Capture the cell that displays the provided text and extract its [x, y] central coordinate. 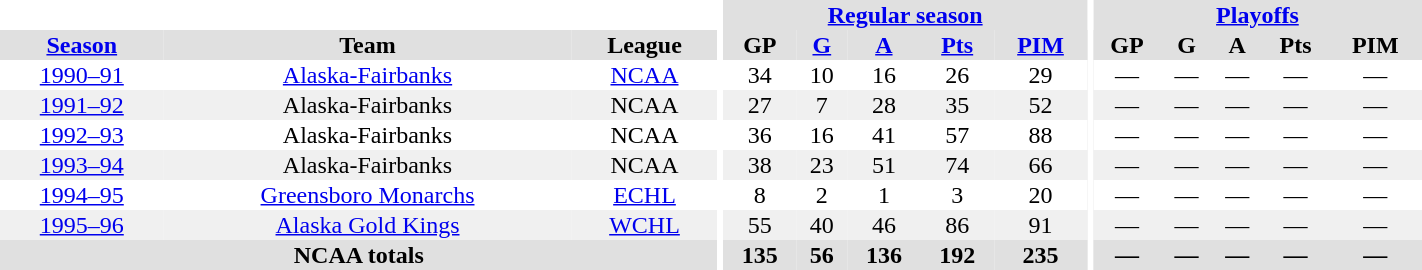
40 [822, 225]
20 [1040, 195]
1993–94 [82, 165]
1992–93 [82, 135]
41 [884, 135]
135 [760, 255]
23 [822, 165]
192 [958, 255]
3 [958, 195]
235 [1040, 255]
Regular season [905, 15]
74 [958, 165]
2 [822, 195]
28 [884, 105]
1994–95 [82, 195]
36 [760, 135]
51 [884, 165]
88 [1040, 135]
8 [760, 195]
35 [958, 105]
55 [760, 225]
27 [760, 105]
WCHL [644, 225]
34 [760, 75]
57 [958, 135]
29 [1040, 75]
66 [1040, 165]
Season [82, 45]
136 [884, 255]
ECHL [644, 195]
Playoffs [1258, 15]
86 [958, 225]
Alaska Gold Kings [368, 225]
56 [822, 255]
38 [760, 165]
1990–91 [82, 75]
26 [958, 75]
League [644, 45]
Greensboro Monarchs [368, 195]
91 [1040, 225]
1991–92 [82, 105]
Team [368, 45]
10 [822, 75]
7 [822, 105]
52 [1040, 105]
NCAA totals [359, 255]
1 [884, 195]
46 [884, 225]
1995–96 [82, 225]
